Return (x, y) of the center of cell containing provided text 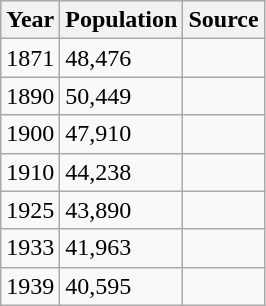
43,890 (122, 210)
41,963 (122, 248)
Population (122, 20)
1890 (30, 96)
1925 (30, 210)
1933 (30, 248)
1871 (30, 58)
44,238 (122, 172)
47,910 (122, 134)
48,476 (122, 58)
40,595 (122, 286)
50,449 (122, 96)
Source (224, 20)
1900 (30, 134)
1910 (30, 172)
1939 (30, 286)
Year (30, 20)
